Detect which cell encompasses the target text, then output its (X, Y) center coordinate. 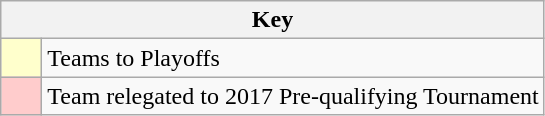
Teams to Playoffs (293, 58)
Team relegated to 2017 Pre-qualifying Tournament (293, 96)
Key (273, 20)
